Extract the (x, y) coordinate from the center of the cell holding the provided text.  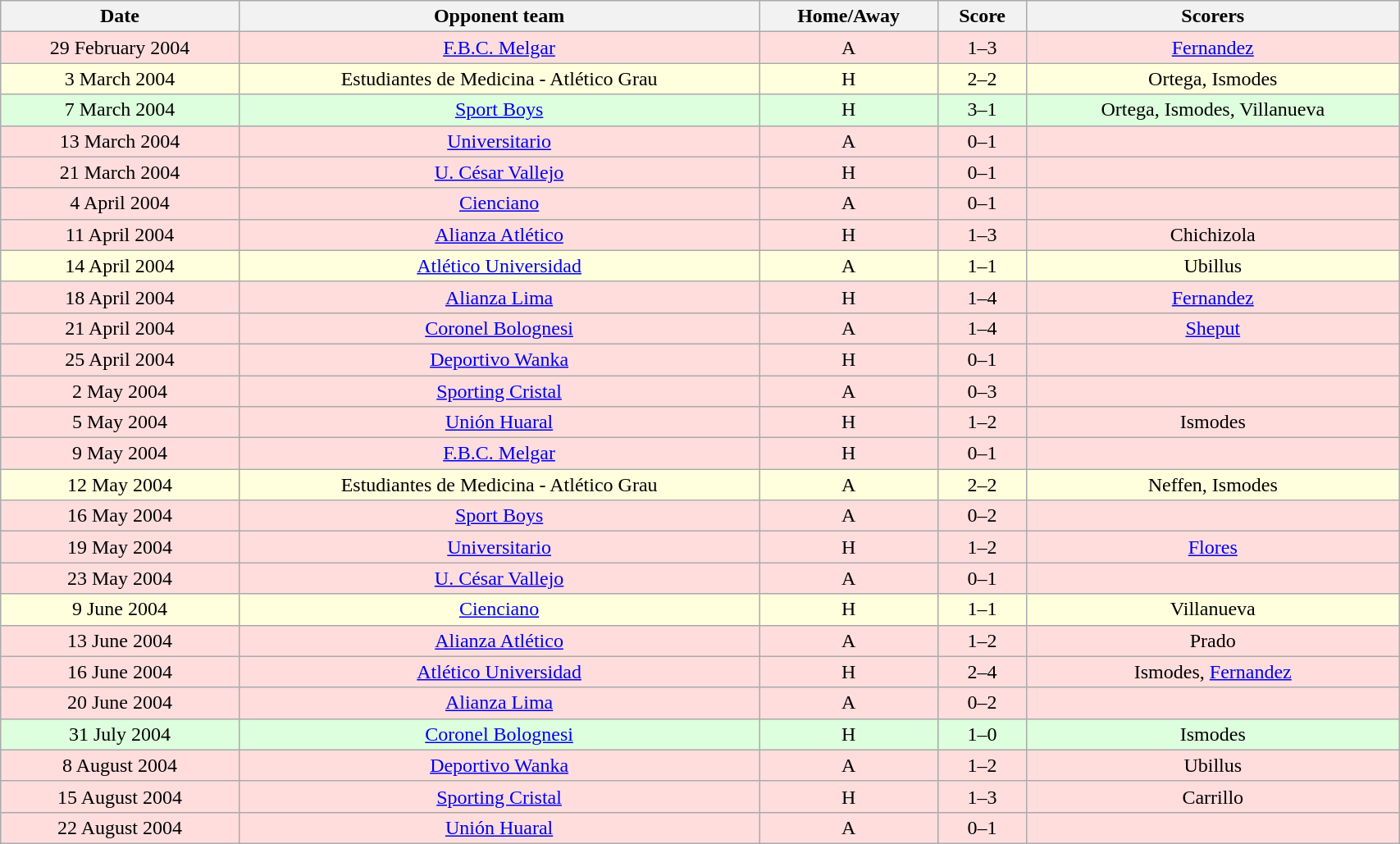
Ortega, Ismodes, Villanueva (1213, 110)
21 March 2004 (120, 172)
13 March 2004 (120, 141)
31 July 2004 (120, 734)
15 August 2004 (120, 796)
9 May 2004 (120, 454)
Ortega, Ismodes (1213, 79)
9 June 2004 (120, 609)
Opponent team (499, 16)
7 March 2004 (120, 110)
11 April 2004 (120, 235)
Sheput (1213, 328)
19 May 2004 (120, 547)
3–1 (983, 110)
Prado (1213, 641)
Carrillo (1213, 796)
3 March 2004 (120, 79)
Home/Away (848, 16)
Villanueva (1213, 609)
29 February 2004 (120, 48)
0–3 (983, 391)
1–0 (983, 734)
Scorers (1213, 16)
Flores (1213, 547)
Score (983, 16)
2 May 2004 (120, 391)
4 April 2004 (120, 203)
16 May 2004 (120, 516)
Ismodes, Fernandez (1213, 672)
20 June 2004 (120, 703)
8 August 2004 (120, 765)
Neffen, Ismodes (1213, 485)
2–4 (983, 672)
Date (120, 16)
18 April 2004 (120, 297)
25 April 2004 (120, 359)
16 June 2004 (120, 672)
22 August 2004 (120, 828)
Chichizola (1213, 235)
12 May 2004 (120, 485)
21 April 2004 (120, 328)
23 May 2004 (120, 578)
14 April 2004 (120, 266)
13 June 2004 (120, 641)
5 May 2004 (120, 422)
